Determine the (x, y) coordinate at the center of the cell enclosing the given text.  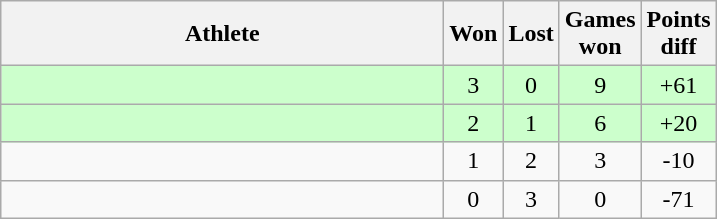
-71 (678, 199)
Lost (531, 34)
9 (600, 85)
Gameswon (600, 34)
+20 (678, 123)
6 (600, 123)
Won (474, 34)
Athlete (222, 34)
+61 (678, 85)
Pointsdiff (678, 34)
-10 (678, 161)
